Return the (x, y) coordinate for the center point of the cell that contains the specified text.  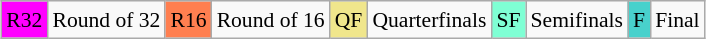
SF (508, 20)
R32 (24, 20)
Final (678, 20)
Semifinals (577, 20)
QF (349, 20)
Round of 32 (106, 20)
Round of 16 (271, 20)
Quarterfinals (429, 20)
F (639, 20)
R16 (188, 20)
